Scan for the cell matching the given text and deliver its (X, Y) coordinate at center. 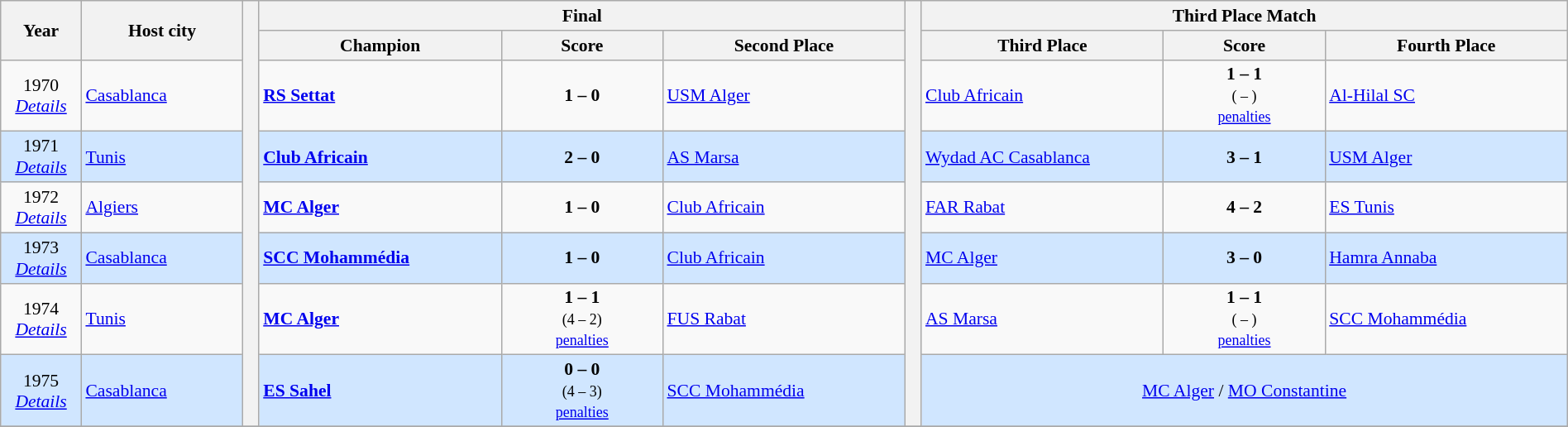
Champion (380, 46)
Second Place (784, 46)
FAR Rabat (1042, 207)
1970Details (41, 96)
1971Details (41, 157)
1974Details (41, 319)
Third Place (1042, 46)
1 – 1 (4 – 2)penalties (582, 319)
1973Details (41, 258)
Wydad AC Casablanca (1042, 157)
3 – 1 (1244, 157)
3 – 0 (1244, 258)
Year (41, 30)
RS Settat (380, 96)
Fourth Place (1446, 46)
0 – 0 (4 – 3)penalties (582, 391)
Third Place Match (1244, 16)
ES Tunis (1446, 207)
Al-Hilal SC (1446, 96)
Hamra Annaba (1446, 258)
1975Details (41, 391)
4 – 2 (1244, 207)
Algiers (162, 207)
2 – 0 (582, 157)
MC Alger / MO Constantine (1244, 391)
1972Details (41, 207)
FUS Rabat (784, 319)
Final (582, 16)
ES Sahel (380, 391)
Host city (162, 30)
